From the cell containing the given text, extract its center point as [X, Y] coordinate. 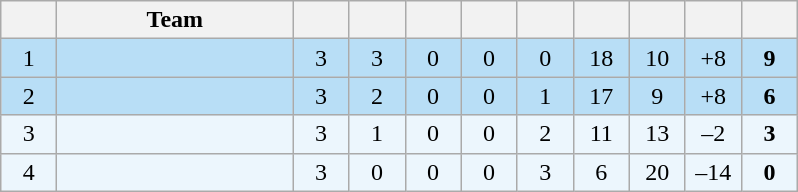
17 [601, 96]
13 [657, 134]
Team [175, 20]
4 [29, 172]
18 [601, 58]
10 [657, 58]
–14 [713, 172]
–2 [713, 134]
20 [657, 172]
11 [601, 134]
